Capture the cell that displays the provided text and extract its [x, y] central coordinate. 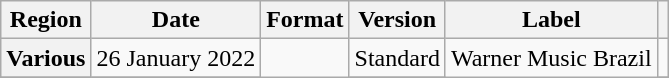
Version [397, 20]
Format [305, 20]
Date [176, 20]
Region [46, 20]
Standard [397, 58]
26 January 2022 [176, 58]
Warner Music Brazil [551, 58]
Label [551, 20]
Various [46, 58]
